Output the [x, y] coordinate of the center of the cell containing the given text.  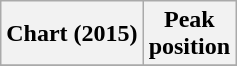
Chart (2015) [72, 34]
Peakposition [189, 34]
